Scan for the cell matching the given text and deliver its [X, Y] coordinate at center. 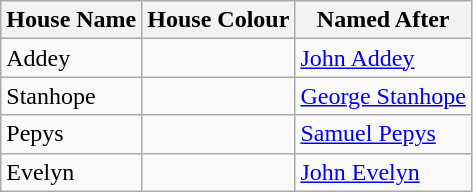
Stanhope [72, 96]
John Evelyn [384, 172]
Pepys [72, 134]
House Colour [218, 20]
Addey [72, 58]
House Name [72, 20]
Evelyn [72, 172]
Named After [384, 20]
Samuel Pepys [384, 134]
John Addey [384, 58]
George Stanhope [384, 96]
